For the text-containing cell, return its midpoint in [X, Y] coordinate format. 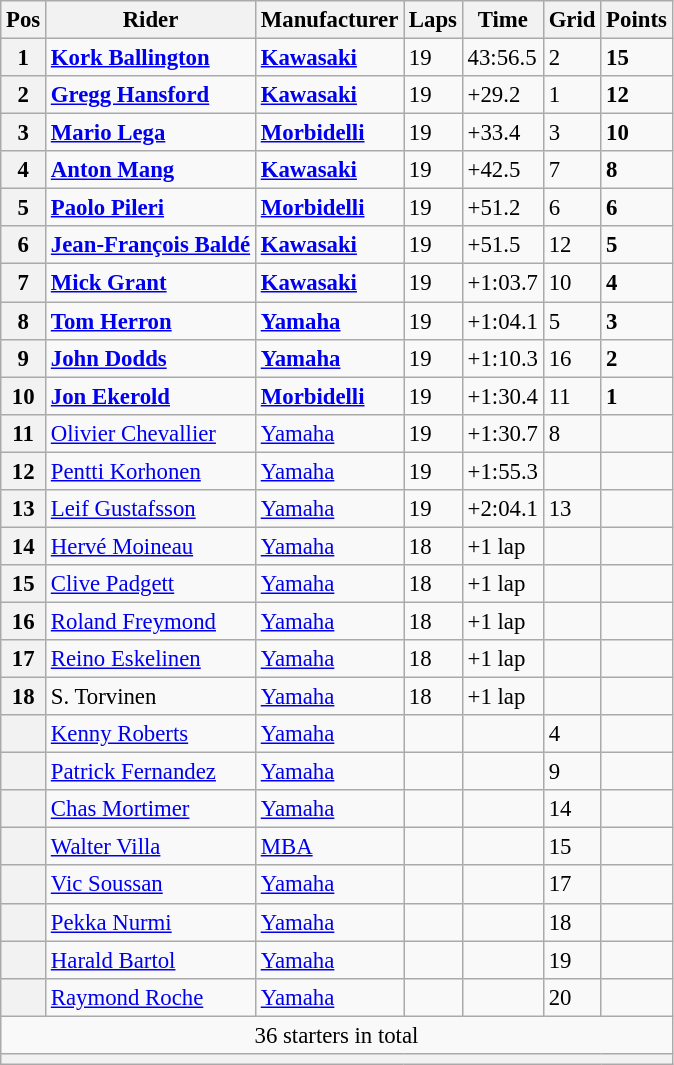
+1:03.7 [502, 283]
John Dodds [151, 358]
+1:30.4 [502, 396]
Mick Grant [151, 283]
Anton Mang [151, 170]
+29.2 [502, 95]
+51.2 [502, 208]
Pos [24, 20]
Grid [572, 20]
S. Torvinen [151, 697]
Pekka Nurmi [151, 922]
20 [572, 997]
Time [502, 20]
Kenny Roberts [151, 734]
Jean-François Baldé [151, 245]
Points [636, 20]
Mario Lega [151, 133]
+1:04.1 [502, 321]
Gregg Hansford [151, 95]
Paolo Pileri [151, 208]
Roland Freymond [151, 621]
Tom Herron [151, 321]
Patrick Fernandez [151, 772]
Walter Villa [151, 847]
Kork Ballington [151, 58]
Vic Soussan [151, 885]
Manufacturer [329, 20]
Reino Eskelinen [151, 659]
Raymond Roche [151, 997]
43:56.5 [502, 58]
Pentti Korhonen [151, 471]
+51.5 [502, 245]
Leif Gustafsson [151, 509]
Rider [151, 20]
Olivier Chevallier [151, 433]
+33.4 [502, 133]
+1:30.7 [502, 433]
36 starters in total [336, 1035]
+2:04.1 [502, 509]
MBA [329, 847]
Harald Bartol [151, 960]
Chas Mortimer [151, 809]
+42.5 [502, 170]
Hervé Moineau [151, 546]
+1:10.3 [502, 358]
Laps [434, 20]
+1:55.3 [502, 471]
Jon Ekerold [151, 396]
Clive Padgett [151, 584]
